Extract the [X, Y] coordinate from the center of the cell holding the provided text.  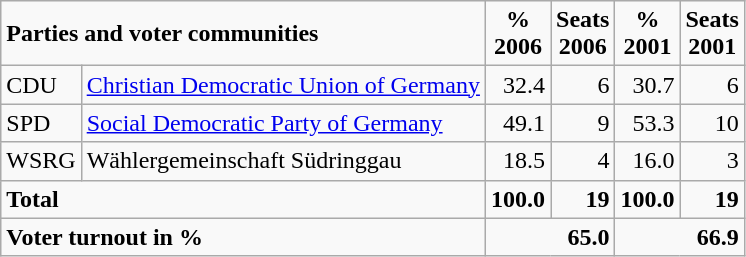
Parties and voter communities [244, 34]
SPD [41, 123]
32.4 [518, 85]
3 [712, 161]
4 [583, 161]
Total [244, 199]
Voter turnout in % [244, 237]
53.3 [648, 123]
16.0 [648, 161]
CDU [41, 85]
%2006 [518, 34]
18.5 [518, 161]
%2001 [648, 34]
WSRG [41, 161]
Social Democratic Party of Germany [283, 123]
9 [583, 123]
30.7 [648, 85]
65.0 [550, 237]
Christian Democratic Union of Germany [283, 85]
Wählergemeinschaft Südringgau [283, 161]
Seats2006 [583, 34]
Seats2001 [712, 34]
10 [712, 123]
66.9 [680, 237]
49.1 [518, 123]
